For the text-containing cell, return its midpoint in (X, Y) coordinate format. 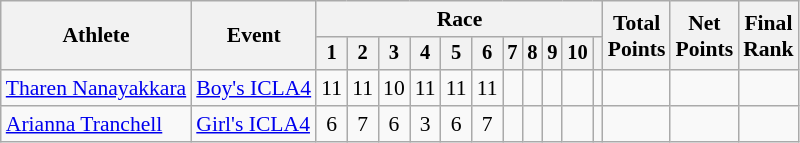
Athlete (96, 36)
Boy's ICLA4 (254, 88)
9 (552, 54)
8 (532, 54)
Race (460, 19)
FinalRank (768, 36)
4 (426, 54)
1 (332, 54)
TotalPoints (637, 36)
2 (362, 54)
Tharen Nanayakkara (96, 88)
Arianna Tranchell (96, 124)
Event (254, 36)
5 (456, 54)
NetPoints (704, 36)
Girl's ICLA4 (254, 124)
